Locate the cell with the specified text and output its (X, Y) center coordinate. 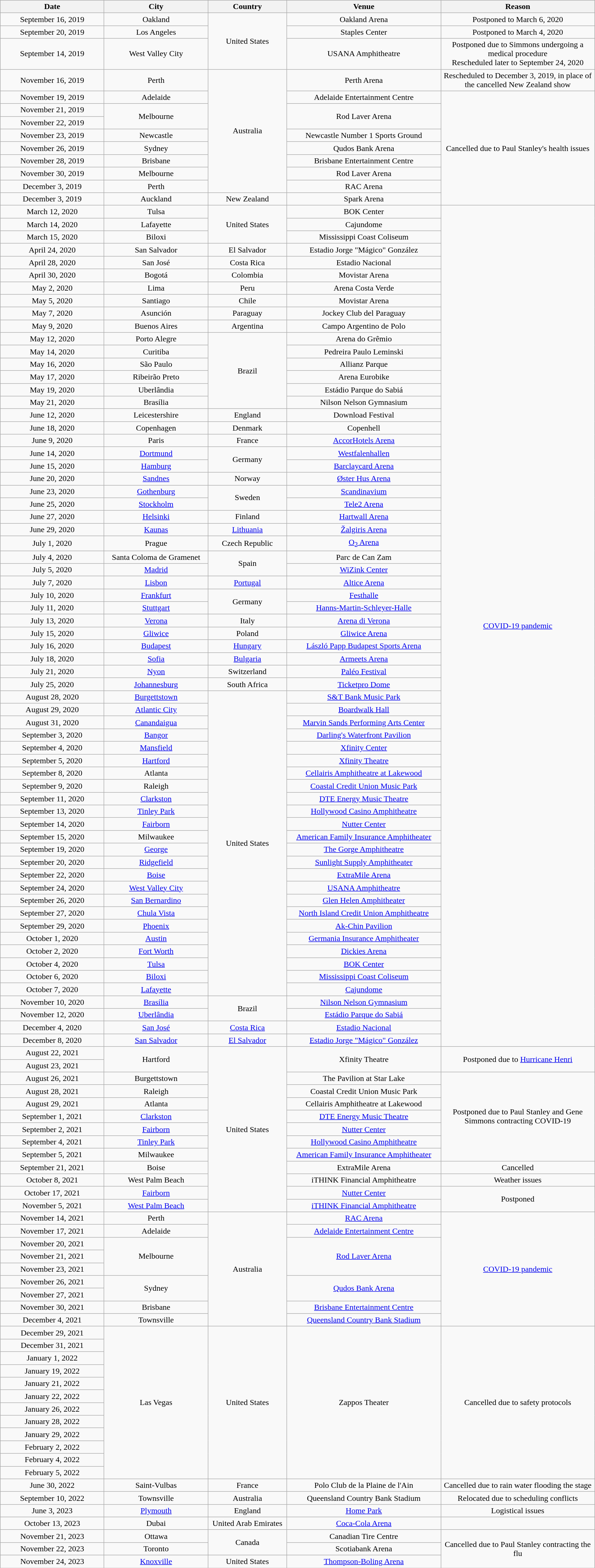
Santiago (156, 301)
Arena Eurobike (364, 377)
Barclaycard Arena (364, 466)
May 5, 2020 (52, 301)
Czech Republic (247, 543)
June 12, 2020 (52, 415)
Postponed due to Hurricane Henri (518, 1059)
November 10, 2020 (52, 1002)
July 11, 2020 (52, 608)
Chile (247, 301)
Sandnes (156, 479)
Ak-Chin Pavilion (364, 926)
January 28, 2022 (52, 1422)
San Bernardino (156, 900)
June 25, 2020 (52, 504)
WiZink Center (364, 570)
Argentina (247, 326)
Bogotá (156, 275)
January 26, 2022 (52, 1409)
Gliwice (156, 633)
Mansfield (156, 748)
Santa Coloma de Gramenet (156, 557)
Atlantic City (156, 710)
Nyon (156, 671)
January 21, 2022 (52, 1384)
August 29, 2020 (52, 710)
Saint-Vulbas (156, 1485)
Arena Costa Verde (364, 288)
Prague (156, 543)
Postponed to March 4, 2020 (518, 32)
September 27, 2020 (52, 913)
July 7, 2020 (52, 583)
Festhalle (364, 595)
Lithuania (247, 529)
September 21, 2021 (52, 1167)
December 29, 2021 (52, 1332)
Hanns-Martin-Schleyer-Halle (364, 608)
Budapest (156, 646)
November 26, 2021 (52, 1282)
September 10, 2022 (52, 1498)
Hartwall Arena (364, 517)
May 16, 2020 (52, 364)
November 17, 2021 (52, 1231)
Dickies Arena (364, 951)
O2 Arena (364, 543)
July 15, 2020 (52, 633)
June 30, 2022 (52, 1485)
Boardwalk Hall (364, 710)
Arena do Grêmio (364, 339)
Helsinki (156, 517)
November 14, 2021 (52, 1218)
Campo Argentino de Polo (364, 326)
November 22, 2023 (52, 1549)
November 30, 2021 (52, 1307)
July 18, 2020 (52, 659)
Toronto (156, 1549)
Country (247, 7)
Chula Vista (156, 913)
Buenos Aires (156, 326)
Johannesburg (156, 684)
December 4, 2021 (52, 1320)
Stuttgart (156, 608)
September 4, 2020 (52, 748)
July 21, 2020 (52, 671)
September 4, 2021 (52, 1142)
August 28, 2021 (52, 1091)
Relocated due to scheduling conflicts (518, 1498)
April 30, 2020 (52, 275)
Curitiba (156, 351)
July 1, 2020 (52, 543)
Thompson-Boling Arena (364, 1562)
Canadian Tire Centre (364, 1536)
Germania Insurance Amphitheater (364, 938)
November 24, 2023 (52, 1562)
László Papp Budapest Sports Arena (364, 646)
September 29, 2020 (52, 926)
Date (52, 7)
Portugal (247, 583)
October 2, 2020 (52, 951)
December 31, 2021 (52, 1345)
September 5, 2021 (52, 1155)
August 31, 2020 (52, 722)
Marvin Sands Performing Arts Center (364, 722)
January 22, 2022 (52, 1396)
Canada (247, 1542)
Lima (156, 288)
October 17, 2021 (52, 1193)
May 7, 2020 (52, 313)
Weather issues (518, 1180)
September 14, 2020 (52, 824)
September 13, 2020 (52, 811)
June 15, 2020 (52, 466)
September 19, 2020 (52, 849)
Los Angeles (156, 32)
George (156, 849)
Gothenburg (156, 491)
Glen Helen Amphitheater (364, 900)
September 9, 2020 (52, 786)
Asunción (156, 313)
Bangor (156, 735)
Paraguay (247, 313)
Altice Arena (364, 583)
October 7, 2020 (52, 989)
September 3, 2020 (52, 735)
Polo Club de la Plaine de l'Ain (364, 1485)
April 24, 2020 (52, 250)
Knoxville (156, 1562)
December 8, 2020 (52, 1040)
Newcastle (156, 135)
Las Vegas (156, 1402)
Coca-Cola Arena (364, 1523)
June 27, 2020 (52, 517)
Dortmund (156, 453)
October 1, 2020 (52, 938)
August 29, 2021 (52, 1104)
June 20, 2020 (52, 479)
November 21, 2019 (52, 110)
September 15, 2020 (52, 837)
November 19, 2019 (52, 97)
Paléo Festival (364, 671)
November 20, 2021 (52, 1244)
Switzerland (247, 671)
July 5, 2020 (52, 570)
Scotiabank Arena (364, 1549)
São Paulo (156, 364)
September 16, 2019 (52, 19)
Sofia (156, 659)
Logistical issues (518, 1511)
May 12, 2020 (52, 339)
January 19, 2022 (52, 1371)
Copenhagen (156, 428)
September 20, 2019 (52, 32)
Peru (247, 288)
July 25, 2020 (52, 684)
Žalgiris Arena (364, 529)
February 4, 2022 (52, 1460)
September 8, 2020 (52, 773)
Cancelled due to safety protocols (518, 1402)
May 2, 2020 (52, 288)
May 14, 2020 (52, 351)
Phoenix (156, 926)
Madrid (156, 570)
Cancelled (518, 1167)
September 14, 2019 (52, 54)
January 1, 2022 (52, 1358)
Postponed due to Paul Stanley and Gene Simmons contracting COVID-19 (518, 1116)
Parc de Can Zam (364, 557)
Postponed (518, 1199)
September 22, 2020 (52, 875)
New Zealand (247, 199)
October 13, 2023 (52, 1523)
Canandaigua (156, 722)
Xfinity Center (364, 748)
February 2, 2022 (52, 1447)
Ridgefield (156, 862)
Gliwice Arena (364, 633)
South Africa (247, 684)
Reason (518, 7)
September 1, 2021 (52, 1116)
Sunlight Supply Amphitheater (364, 862)
March 14, 2020 (52, 224)
Tele2 Arena (364, 504)
Hamburg (156, 466)
Spain (247, 564)
December 4, 2020 (52, 1028)
United Arab Emirates (247, 1523)
Pedreira Paulo Leminski (364, 351)
Plymouth (156, 1511)
S&T Bank Music Park (364, 697)
Hungary (247, 646)
Zappos Theater (364, 1402)
Arena di Verona (364, 621)
Kaunas (156, 529)
May 17, 2020 (52, 377)
July 4, 2020 (52, 557)
Ticketpro Dome (364, 684)
Cancelled due to rain water flooding the stage (518, 1485)
Newcastle Number 1 Sports Ground (364, 135)
Porto Alegre (156, 339)
February 5, 2022 (52, 1472)
Copenhell (364, 428)
June 29, 2020 (52, 529)
November 21, 2023 (52, 1536)
Denmark (247, 428)
November 28, 2019 (52, 161)
October 8, 2021 (52, 1180)
Auckland (156, 199)
The Gorge Amphitheatre (364, 849)
August 26, 2021 (52, 1078)
July 10, 2020 (52, 595)
Allianz Parque (364, 364)
Fort Worth (156, 951)
July 16, 2020 (52, 646)
November 26, 2019 (52, 148)
Verona (156, 621)
June 14, 2020 (52, 453)
Staples Center (364, 32)
September 26, 2020 (52, 900)
May 9, 2020 (52, 326)
Norway (247, 479)
Oakland (156, 19)
September 2, 2021 (52, 1129)
AccorHotels Arena (364, 441)
June 18, 2020 (52, 428)
Download Festival (364, 415)
September 11, 2020 (52, 799)
November 21, 2021 (52, 1256)
Poland (247, 633)
August 28, 2020 (52, 697)
September 24, 2020 (52, 888)
Ribeirão Preto (156, 377)
November 12, 2020 (52, 1015)
August 23, 2021 (52, 1066)
Venue (364, 7)
Leicestershire (156, 415)
Lisbon (156, 583)
November 16, 2019 (52, 80)
March 12, 2020 (52, 212)
The Pavilion at Star Lake (364, 1078)
July 13, 2020 (52, 621)
September 20, 2020 (52, 862)
August 22, 2021 (52, 1053)
May 19, 2020 (52, 390)
North Island Credit Union Amphitheatre (364, 913)
Rescheduled to December 3, 2019, in place of the cancelled New Zealand show (518, 80)
September 5, 2020 (52, 761)
Dubai (156, 1523)
Paris (156, 441)
June 23, 2020 (52, 491)
November 23, 2021 (52, 1269)
March 15, 2020 (52, 237)
November 23, 2019 (52, 135)
June 3, 2023 (52, 1511)
Cancelled due to Paul Stanley's health issues (518, 148)
Scandinavium (364, 491)
November 27, 2021 (52, 1294)
January 29, 2022 (52, 1434)
Sweden (247, 498)
Postponed to March 6, 2020 (518, 19)
Frankfurt (156, 595)
Austin (156, 938)
Armeets Arena (364, 659)
Colombia (247, 275)
Perth Arena (364, 80)
City (156, 7)
Cancelled due to Paul Stanley contracting the flu (518, 1549)
Finland (247, 517)
October 4, 2020 (52, 964)
Jockey Club del Paraguay (364, 313)
Spark Arena (364, 199)
April 28, 2020 (52, 263)
Øster Hus Arena (364, 479)
Bulgaria (247, 659)
November 5, 2021 (52, 1206)
November 30, 2019 (52, 173)
Italy (247, 621)
Westfalenhallen (364, 453)
Darling's Waterfront Pavilion (364, 735)
October 6, 2020 (52, 977)
Home Park (364, 1511)
May 21, 2020 (52, 403)
Oakland Arena (364, 19)
November 22, 2019 (52, 123)
June 9, 2020 (52, 441)
Stockholm (156, 504)
Postponed due to Simmons undergoing a medical procedureRescheduled later to September 24, 2020 (518, 54)
Ottawa (156, 1536)
